For the text-containing cell, return its midpoint in [x, y] coordinate format. 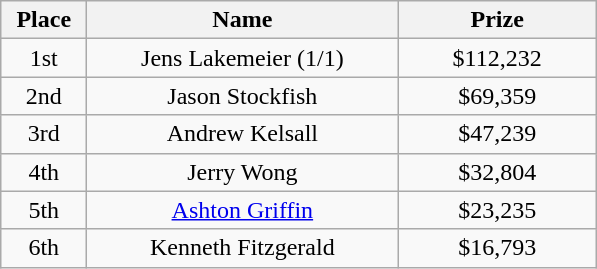
Jens Lakemeier (1/1) [242, 58]
5th [44, 210]
$16,793 [498, 248]
Andrew Kelsall [242, 134]
4th [44, 172]
2nd [44, 96]
Kenneth Fitzgerald [242, 248]
$47,239 [498, 134]
Jerry Wong [242, 172]
6th [44, 248]
Jason Stockfish [242, 96]
$32,804 [498, 172]
Name [242, 20]
Prize [498, 20]
Ashton Griffin [242, 210]
1st [44, 58]
$23,235 [498, 210]
$112,232 [498, 58]
3rd [44, 134]
$69,359 [498, 96]
Place [44, 20]
